Return the [x, y] coordinate for the center point of the cell that contains the specified text.  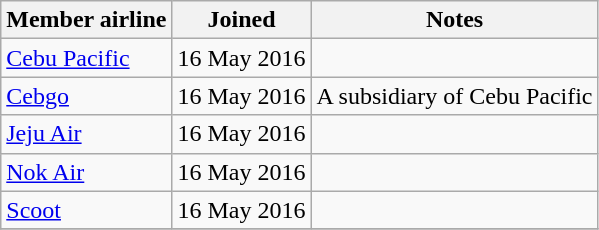
A subsidiary of Cebu Pacific [454, 96]
Cebgo [86, 96]
Cebu Pacific [86, 58]
Notes [454, 20]
Joined [242, 20]
Scoot [86, 210]
Nok Air [86, 172]
Jeju Air [86, 134]
Member airline [86, 20]
